Return (x, y) of the center of cell containing provided text 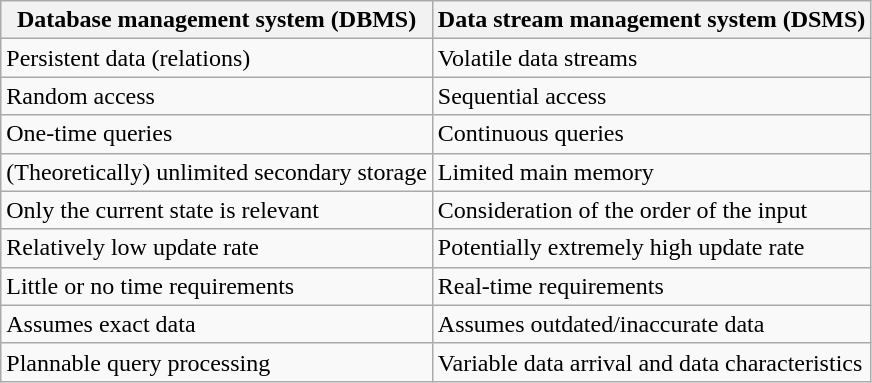
Plannable query processing (217, 362)
Assumes outdated/inaccurate data (652, 324)
Real-time requirements (652, 286)
Sequential access (652, 96)
Volatile data streams (652, 58)
Little or no time requirements (217, 286)
(Theoretically) unlimited secondary storage (217, 172)
Consideration of the order of the input (652, 210)
Potentially extremely high update rate (652, 248)
Persistent data (relations) (217, 58)
Limited main memory (652, 172)
Data stream management system (DSMS) (652, 20)
Database management system (DBMS) (217, 20)
One-time queries (217, 134)
Relatively low update rate (217, 248)
Continuous queries (652, 134)
Random access (217, 96)
Only the current state is relevant (217, 210)
Assumes exact data (217, 324)
Variable data arrival and data characteristics (652, 362)
